Find where the given text appears and provide that cell's center as [X, Y] coordinate. 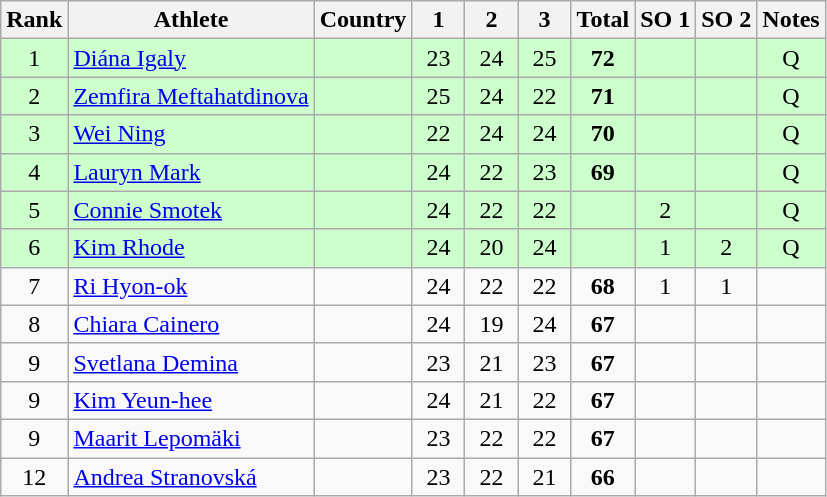
Diána Igaly [191, 58]
Ri Hyon-ok [191, 286]
Chiara Cainero [191, 324]
Notes [791, 20]
Athlete [191, 20]
Andrea Stranovská [191, 477]
SO 1 [666, 20]
4 [34, 172]
12 [34, 477]
20 [492, 248]
Maarit Lepomäki [191, 438]
19 [492, 324]
5 [34, 210]
Country [363, 20]
70 [603, 134]
Kim Rhode [191, 248]
Total [603, 20]
Lauryn Mark [191, 172]
7 [34, 286]
72 [603, 58]
68 [603, 286]
SO 2 [726, 20]
Kim Yeun-hee [191, 400]
Connie Smotek [191, 210]
Svetlana Demina [191, 362]
Rank [34, 20]
69 [603, 172]
Wei Ning [191, 134]
71 [603, 96]
Zemfira Meftahatdinova [191, 96]
6 [34, 248]
8 [34, 324]
66 [603, 477]
